Determine the [X, Y] coordinate at the center of the cell enclosing the given text.  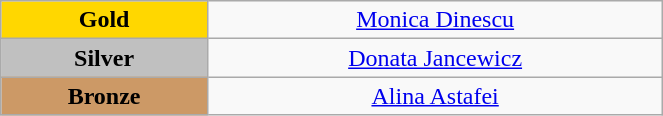
Gold [104, 20]
Silver [104, 58]
Bronze [104, 96]
Monica Dinescu [434, 20]
Alina Astafei [434, 96]
Donata Jancewicz [434, 58]
